Capture the cell that displays the provided text and extract its [X, Y] central coordinate. 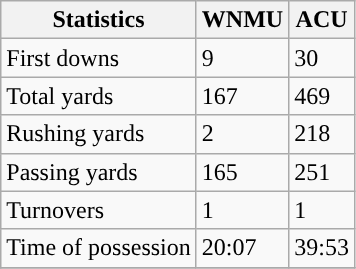
Statistics [99, 20]
469 [322, 96]
39:53 [322, 248]
Time of possession [99, 248]
First downs [99, 58]
2 [242, 134]
WNMU [242, 20]
Turnovers [99, 210]
9 [242, 58]
165 [242, 172]
30 [322, 58]
Total yards [99, 96]
251 [322, 172]
Rushing yards [99, 134]
20:07 [242, 248]
218 [322, 134]
167 [242, 96]
ACU [322, 20]
Passing yards [99, 172]
